Return the (X, Y) coordinate for the center point of the cell that contains the specified text.  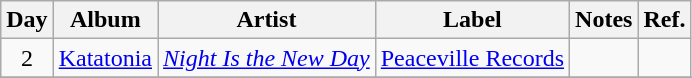
Artist (267, 20)
2 (27, 58)
Day (27, 20)
Album (105, 20)
Notes (604, 20)
Night Is the New Day (267, 58)
Peaceville Records (472, 58)
Label (472, 20)
Ref. (664, 20)
Katatonia (105, 58)
